Find where the given text appears and provide that cell's center as [x, y] coordinate. 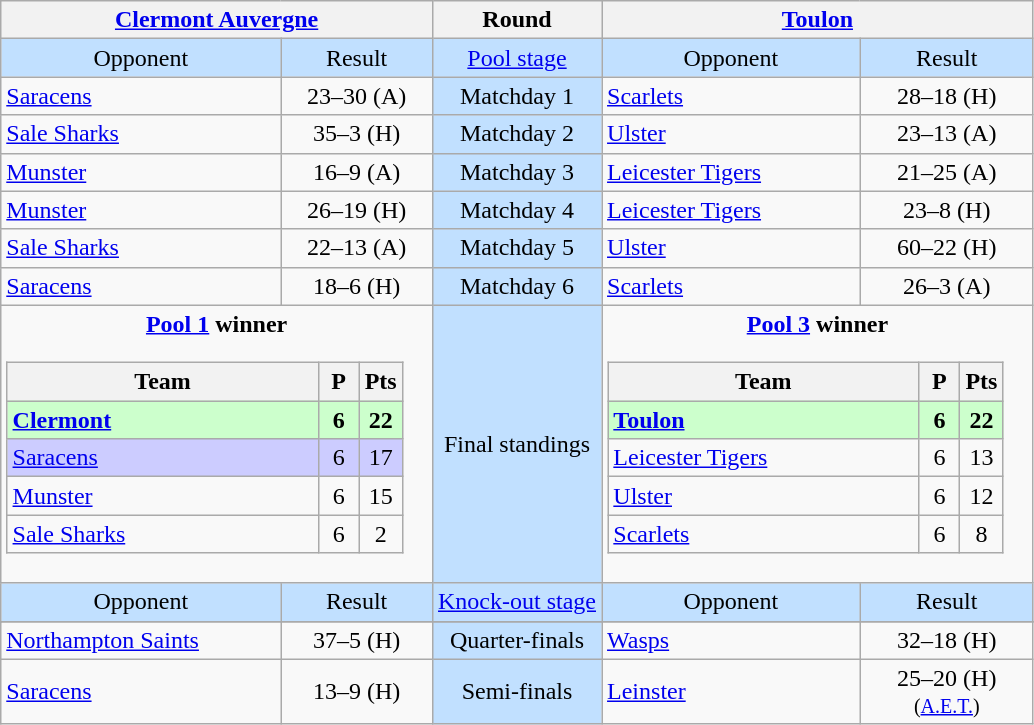
Pool 1 winner Team P Pts Clermont 6 22 Saracens 6 17 Munster 6 15 Sale Sharks 6 2 [217, 444]
26–3 (A) [946, 286]
Matchday 1 [516, 96]
Matchday 2 [516, 134]
13–9 (H) [357, 692]
Pool stage [516, 58]
Quarter-finals [516, 640]
Leinster [732, 692]
60–22 (H) [946, 248]
15 [380, 496]
16–9 (A) [357, 172]
Clermont [162, 420]
Matchday 6 [516, 286]
18–6 (H) [357, 286]
13 [982, 458]
23–13 (A) [946, 134]
17 [380, 458]
23–8 (H) [946, 210]
26–19 (H) [357, 210]
25–20 (H)(A.E.T.) [946, 692]
Matchday 3 [516, 172]
8 [982, 534]
35–3 (H) [357, 134]
2 [380, 534]
Final standings [516, 444]
Pool 3 winner Team P Pts Toulon 6 22 Leicester Tigers 6 13 Ulster 6 12 Scarlets 6 8 [818, 444]
32–18 (H) [946, 640]
21–25 (A) [946, 172]
Semi-finals [516, 692]
Round [516, 20]
Knock-out stage [516, 602]
Wasps [732, 640]
23–30 (A) [357, 96]
Matchday 4 [516, 210]
12 [982, 496]
28–18 (H) [946, 96]
Northampton Saints [141, 640]
Clermont Auvergne [217, 20]
37–5 (H) [357, 640]
Matchday 5 [516, 248]
22–13 (A) [357, 248]
